Pinpoint the cell where the given text exists, returning its (X, Y) midpoint coordinate. 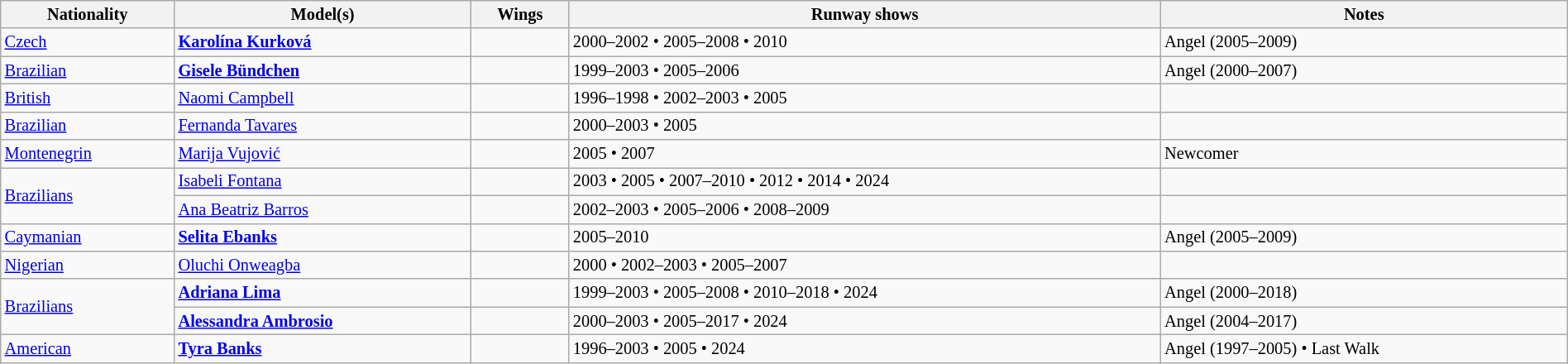
1999–2003 • 2005–2006 (865, 70)
Angel (2000–2007) (1364, 70)
Runway shows (865, 14)
Marija Vujović (323, 154)
2002–2003 • 2005–2006 • 2008–2009 (865, 209)
2005 • 2007 (865, 154)
Newcomer (1364, 154)
1999–2003 • 2005–2008 • 2010–2018 • 2024 (865, 293)
Fernanda Tavares (323, 126)
Wings (520, 14)
Tyra Banks (323, 348)
2000–2003 • 2005–2017 • 2024 (865, 321)
2000–2003 • 2005 (865, 126)
Czech (88, 42)
Nigerian (88, 265)
1996–1998 • 2002–2003 • 2005 (865, 98)
Ana Beatriz Barros (323, 209)
Alessandra Ambrosio (323, 321)
Oluchi Onweagba (323, 265)
Montenegrin (88, 154)
British (88, 98)
Notes (1364, 14)
Nationality (88, 14)
2000–2002 • 2005–2008 • 2010 (865, 42)
Naomi Campbell (323, 98)
Angel (1997–2005) • Last Walk (1364, 348)
Adriana Lima (323, 293)
Angel (2000–2018) (1364, 293)
2005–2010 (865, 237)
2000 • 2002–2003 • 2005–2007 (865, 265)
American (88, 348)
Karolína Kurková (323, 42)
Caymanian (88, 237)
Isabeli Fontana (323, 181)
Model(s) (323, 14)
Angel (2004–2017) (1364, 321)
Gisele Bündchen (323, 70)
Selita Ebanks (323, 237)
2003 • 2005 • 2007–2010 • 2012 • 2014 • 2024 (865, 181)
1996–2003 • 2005 • 2024 (865, 348)
